For the text-containing cell, return its midpoint in [x, y] coordinate format. 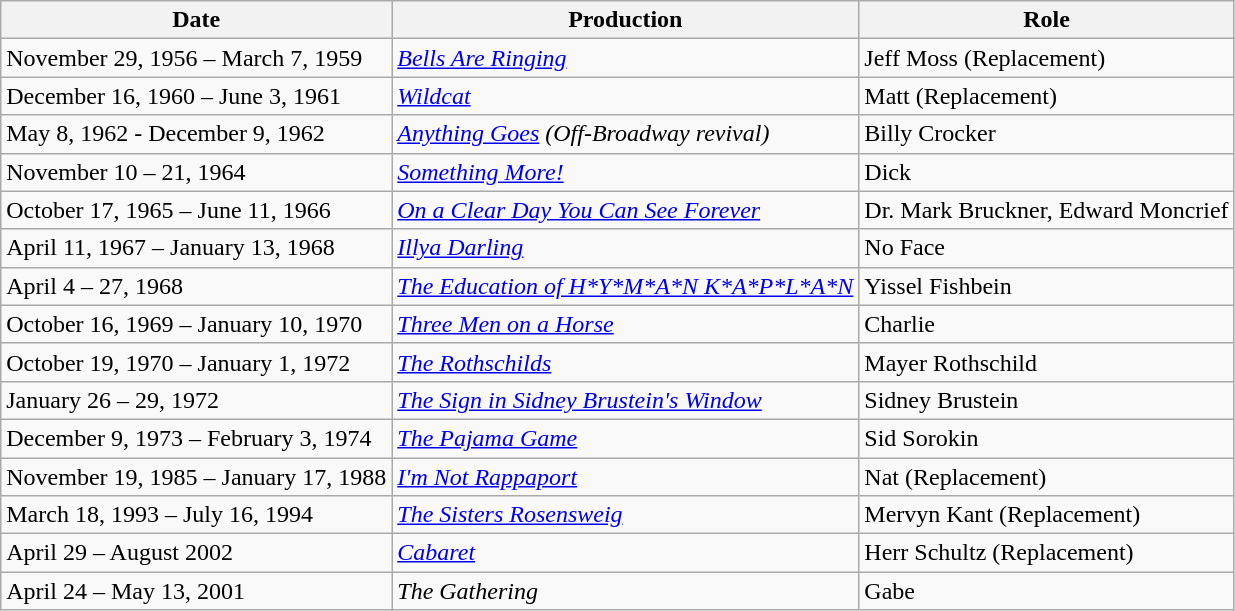
Dick [1046, 172]
Matt (Replacement) [1046, 96]
Mayer Rothschild [1046, 362]
Three Men on a Horse [626, 324]
Jeff Moss (Replacement) [1046, 58]
Yissel Fishbein [1046, 286]
Sid Sorokin [1046, 438]
October 17, 1965 – June 11, 1966 [196, 210]
On a Clear Day You Can See Forever [626, 210]
Charlie [1046, 324]
Date [196, 20]
Anything Goes (Off-Broadway revival) [626, 134]
The Rothschilds [626, 362]
Nat (Replacement) [1046, 477]
January 26 – 29, 1972 [196, 400]
Gabe [1046, 591]
December 9, 1973 – February 3, 1974 [196, 438]
November 19, 1985 – January 17, 1988 [196, 477]
No Face [1046, 248]
Wildcat [626, 96]
Mervyn Kant (Replacement) [1046, 515]
Something More! [626, 172]
April 11, 1967 – January 13, 1968 [196, 248]
April 29 – August 2002 [196, 553]
I'm Not Rappaport [626, 477]
The Sisters Rosensweig [626, 515]
April 24 – May 13, 2001 [196, 591]
December 16, 1960 – June 3, 1961 [196, 96]
Production [626, 20]
April 4 – 27, 1968 [196, 286]
November 10 – 21, 1964 [196, 172]
The Sign in Sidney Brustein's Window [626, 400]
October 19, 1970 – January 1, 1972 [196, 362]
Illya Darling [626, 248]
The Education of H*Y*M*A*N K*A*P*L*A*N [626, 286]
May 8, 1962 - December 9, 1962 [196, 134]
Bells Are Ringing [626, 58]
Sidney Brustein [1046, 400]
Dr. Mark Bruckner, Edward Moncrief [1046, 210]
October 16, 1969 – January 10, 1970 [196, 324]
Billy Crocker [1046, 134]
Herr Schultz (Replacement) [1046, 553]
March 18, 1993 – July 16, 1994 [196, 515]
The Gathering [626, 591]
November 29, 1956 – March 7, 1959 [196, 58]
Role [1046, 20]
The Pajama Game [626, 438]
Cabaret [626, 553]
